Find where the given text appears and provide that cell's center as (x, y) coordinate. 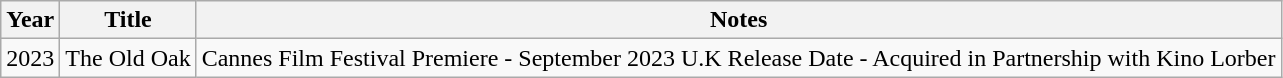
2023 (30, 58)
Notes (738, 20)
Title (128, 20)
Year (30, 20)
Cannes Film Festival Premiere - September 2023 U.K Release Date - Acquired in Partnership with Kino Lorber (738, 58)
The Old Oak (128, 58)
